From the cell containing the given text, extract its center point as (X, Y) coordinate. 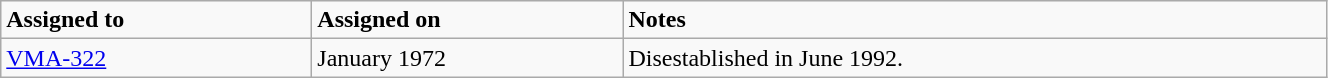
Disestablished in June 1992. (975, 58)
Notes (975, 20)
Assigned on (468, 20)
VMA-322 (156, 58)
Assigned to (156, 20)
January 1972 (468, 58)
